Detect which cell encompasses the target text, then output its (x, y) center coordinate. 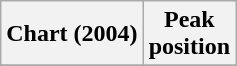
Chart (2004) (72, 34)
Peak position (189, 34)
